Output the (x, y) coordinate of the center of the cell containing the given text.  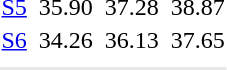
37.65 (198, 40)
36.13 (132, 40)
S6 (14, 40)
34.26 (66, 40)
